From the cell containing the given text, extract its center point as (x, y) coordinate. 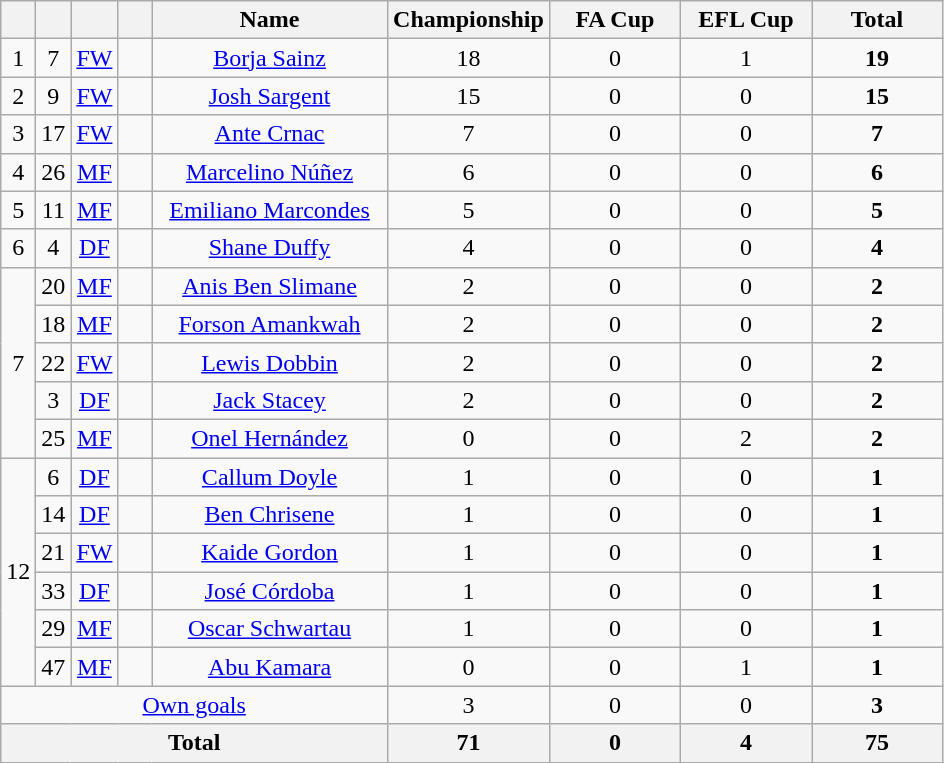
75 (878, 743)
Ben Chrisene (270, 515)
20 (54, 286)
Championship (469, 20)
Lewis Dobbin (270, 362)
Emiliano Marcondes (270, 210)
Own goals (194, 705)
29 (54, 629)
Anis Ben Slimane (270, 286)
Josh Sargent (270, 96)
11 (54, 210)
EFL Cup (746, 20)
26 (54, 172)
Borja Sainz (270, 58)
47 (54, 667)
Oscar Schwartau (270, 629)
17 (54, 134)
Abu Kamara (270, 667)
José Córdoba (270, 591)
22 (54, 362)
9 (54, 96)
Shane Duffy (270, 248)
12 (18, 572)
Marcelino Núñez (270, 172)
FA Cup (614, 20)
14 (54, 515)
33 (54, 591)
71 (469, 743)
21 (54, 553)
Name (270, 20)
Callum Doyle (270, 477)
25 (54, 438)
Jack Stacey (270, 400)
Onel Hernández (270, 438)
Forson Amankwah (270, 324)
Ante Crnac (270, 134)
Kaide Gordon (270, 553)
19 (878, 58)
